For the text-containing cell, return its midpoint in [X, Y] coordinate format. 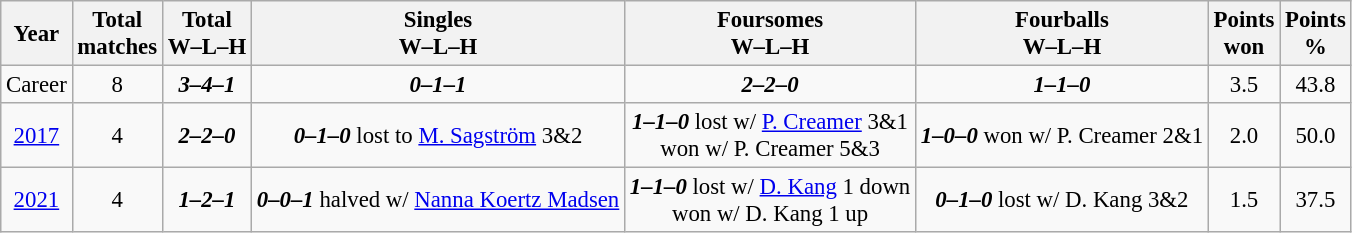
50.0 [1316, 136]
0–1–0 lost to M. Sagström 3&2 [438, 136]
2021 [36, 200]
TotalW–L–H [206, 34]
1–1–0 lost w/ P. Creamer 3&1 won w/ P. Creamer 5&3 [770, 136]
8 [117, 85]
Year [36, 34]
1.5 [1244, 200]
SinglesW–L–H [438, 34]
FourballsW–L–H [1062, 34]
1–1–0 [1062, 85]
1–2–1 [206, 200]
FoursomesW–L–H [770, 34]
Totalmatches [117, 34]
1–1–0 lost w/ D. Kang 1 downwon w/ D. Kang 1 up [770, 200]
2.0 [1244, 136]
Career [36, 85]
3–4–1 [206, 85]
43.8 [1316, 85]
Points% [1316, 34]
0–1–1 [438, 85]
37.5 [1316, 200]
Pointswon [1244, 34]
3.5 [1244, 85]
2017 [36, 136]
1–0–0 won w/ P. Creamer 2&1 [1062, 136]
0–0–1 halved w/ Nanna Koertz Madsen [438, 200]
0–1–0 lost w/ D. Kang 3&2 [1062, 200]
